Pinpoint the cell where the given text exists, returning its [x, y] midpoint coordinate. 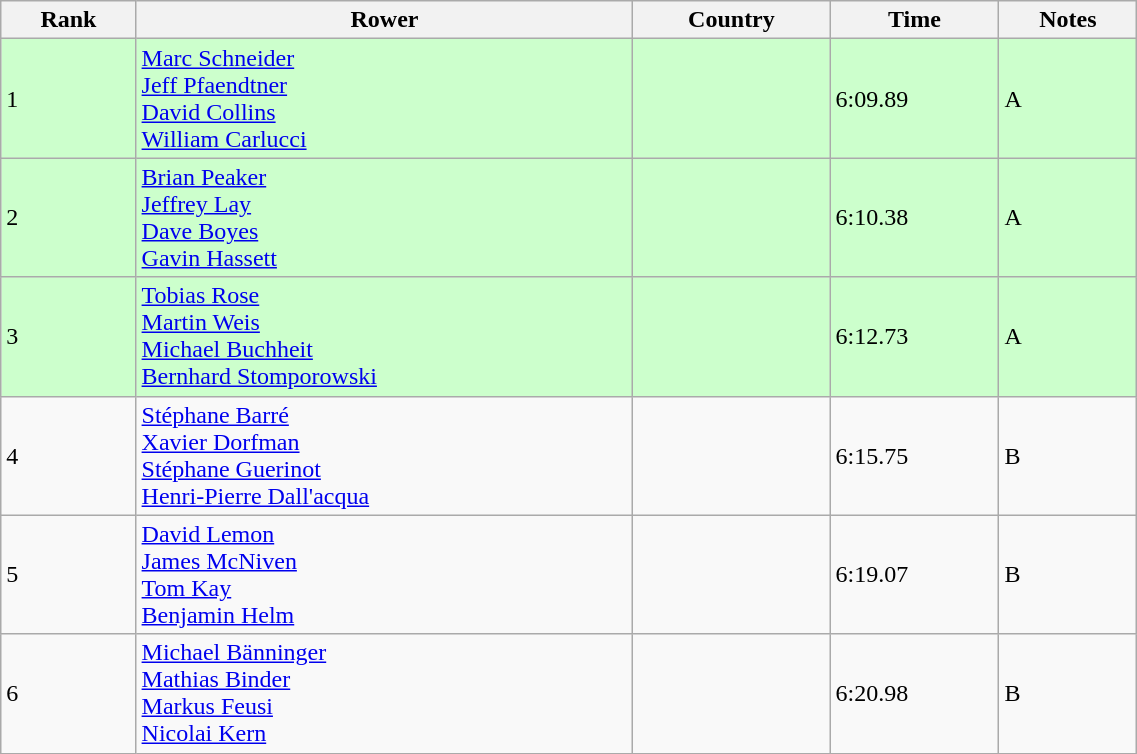
6:10.38 [914, 218]
Stéphane BarréXavier DorfmanStéphane GuerinotHenri-Pierre Dall'acqua [384, 456]
4 [68, 456]
Brian PeakerJeffrey LayDave BoyesGavin Hassett [384, 218]
Time [914, 20]
2 [68, 218]
Notes [1068, 20]
6 [68, 694]
3 [68, 336]
Rower [384, 20]
1 [68, 98]
6:15.75 [914, 456]
Tobias RoseMartin WeisMichael BuchheitBernhard Stomporowski [384, 336]
Marc SchneiderJeff PfaendtnerDavid CollinsWilliam Carlucci [384, 98]
David LemonJames McNivenTom KayBenjamin Helm [384, 574]
Michael BänningerMathias BinderMarkus FeusiNicolai Kern [384, 694]
6:09.89 [914, 98]
5 [68, 574]
Country [732, 20]
Rank [68, 20]
6:20.98 [914, 694]
6:12.73 [914, 336]
6:19.07 [914, 574]
